Detect which cell encompasses the target text, then output its [x, y] center coordinate. 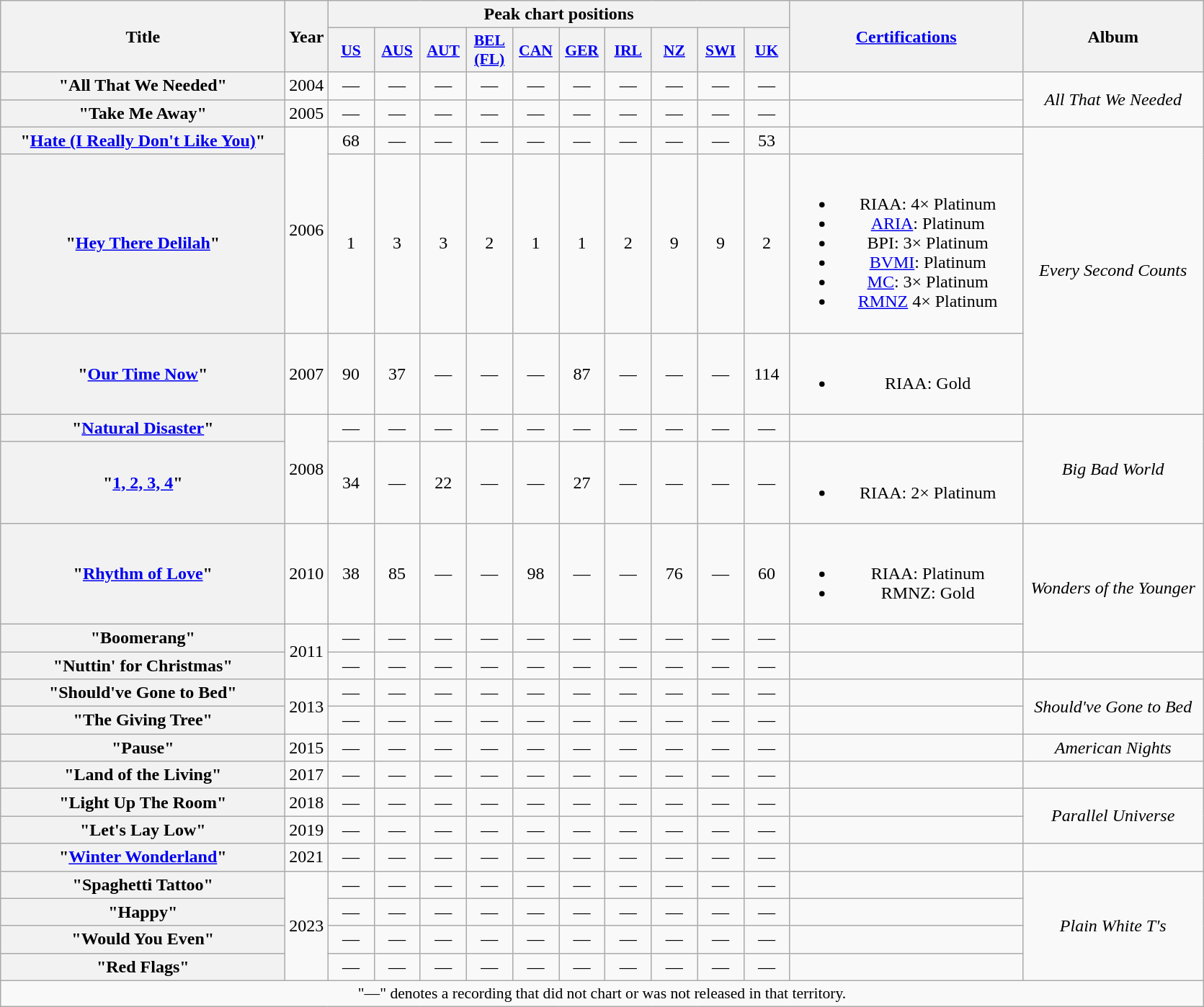
"Light Up The Room" [143, 802]
Wonders of the Younger [1112, 587]
"Happy" [143, 912]
RIAA: Gold [906, 373]
90 [351, 373]
Big Bad World [1112, 468]
"Spaghetti Tattoo" [143, 885]
87 [582, 373]
2010 [307, 573]
RIAA: PlatinumRMNZ: Gold [906, 573]
Title [143, 36]
RIAA: 2× Platinum [906, 483]
"All That We Needed" [143, 86]
2019 [307, 830]
"The Giving Tree" [143, 720]
38 [351, 573]
"1, 2, 3, 4" [143, 483]
"Red Flags" [143, 967]
Should've Gone to Bed [1112, 707]
All That We Needed [1112, 99]
2005 [307, 113]
Album [1112, 36]
2018 [307, 802]
Peak chart positions [559, 14]
37 [397, 373]
60 [767, 573]
"Pause" [143, 748]
SWI [721, 50]
85 [397, 573]
American Nights [1112, 748]
"Take Me Away" [143, 113]
BEL(FL) [489, 50]
27 [582, 483]
"Should've Gone to Bed" [143, 693]
GER [582, 50]
2015 [307, 748]
"Hate (I Really Don't Like You)" [143, 140]
68 [351, 140]
RIAA: 4× PlatinumARIA: PlatinumBPI: 3× PlatinumBVMI: PlatinumMC: 3× PlatinumRMNZ 4× Platinum [906, 243]
Every Second Counts [1112, 271]
IRL [628, 50]
AUS [397, 50]
"Hey There Delilah" [143, 243]
Plain White T's [1112, 926]
AUT [443, 50]
"Our Time Now" [143, 373]
"Let's Lay Low" [143, 830]
US [351, 50]
Parallel Universe [1112, 816]
2013 [307, 707]
UK [767, 50]
2008 [307, 468]
34 [351, 483]
114 [767, 373]
76 [674, 573]
2007 [307, 373]
"Winter Wonderland" [143, 857]
2011 [307, 651]
2017 [307, 775]
98 [535, 573]
Year [307, 36]
2004 [307, 86]
"Land of the Living" [143, 775]
"—" denotes a recording that did not chart or was not released in that territory. [602, 993]
2023 [307, 926]
"Natural Disaster" [143, 428]
"Nuttin' for Christmas" [143, 665]
"Rhythm of Love" [143, 573]
NZ [674, 50]
Certifications [906, 36]
2021 [307, 857]
"Would You Even" [143, 939]
22 [443, 483]
53 [767, 140]
"Boomerang" [143, 637]
CAN [535, 50]
2006 [307, 230]
